Determine the (x, y) coordinate at the center of the cell enclosing the given text.  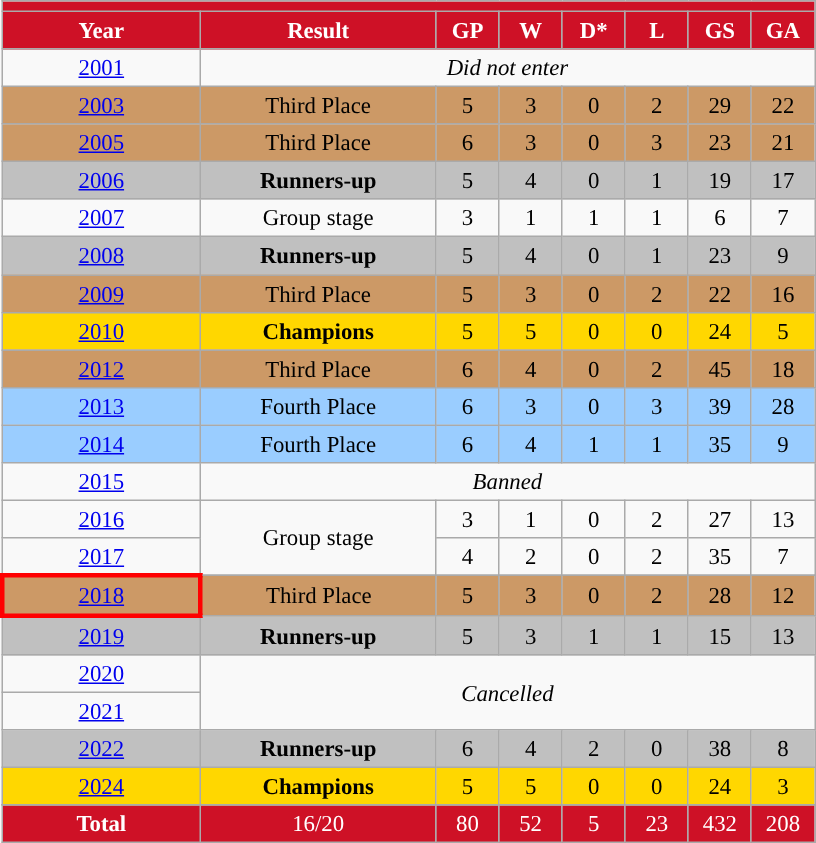
2022 (101, 749)
W (530, 31)
2020 (101, 674)
L (656, 31)
2021 (101, 712)
D* (594, 31)
2012 (101, 369)
GS (720, 31)
39 (720, 406)
2001 (101, 68)
2024 (101, 787)
2013 (101, 406)
12 (782, 596)
2018 (101, 596)
Did not enter (507, 68)
16 (782, 294)
2008 (101, 256)
2015 (101, 482)
2007 (101, 219)
38 (720, 749)
2019 (101, 636)
8 (782, 749)
2006 (101, 181)
GP (468, 31)
Banned (507, 482)
17 (782, 181)
2003 (101, 106)
21 (782, 143)
2017 (101, 557)
Cancelled (507, 692)
15 (720, 636)
Result (318, 31)
2014 (101, 444)
GA (782, 31)
45 (720, 369)
2009 (101, 294)
Year (101, 31)
27 (720, 519)
18 (782, 369)
19 (720, 181)
29 (720, 106)
2016 (101, 519)
2010 (101, 331)
2005 (101, 143)
